Output the (X, Y) coordinate of the center of the cell containing the given text.  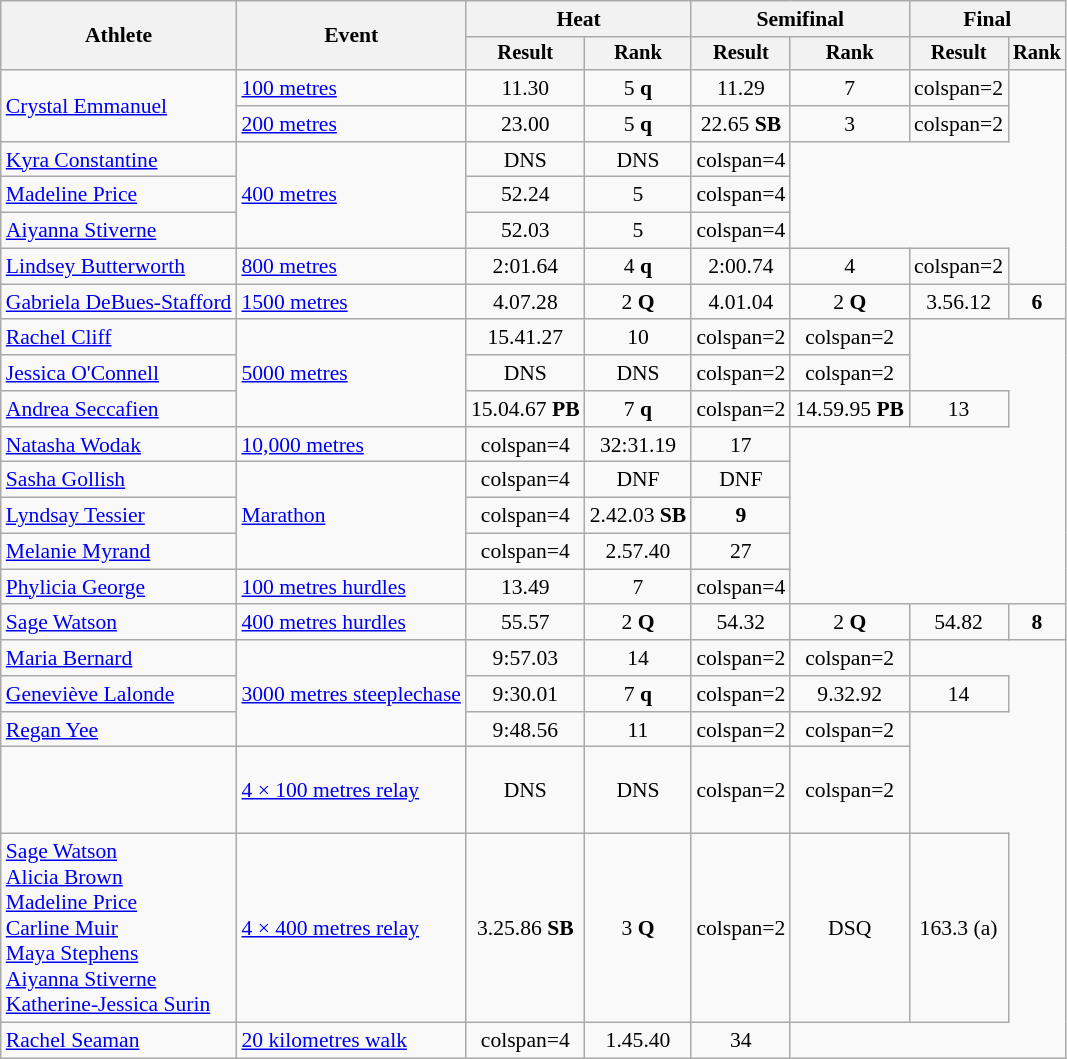
55.57 (526, 623)
17 (740, 445)
163.3 (a) (958, 928)
1.45.40 (638, 1041)
Phylicia George (119, 587)
9:57.03 (526, 658)
Madeline Price (119, 195)
Event (351, 36)
34 (740, 1041)
Sage WatsonAlicia BrownMadeline PriceCarline MuirMaya StephensAiyanna StiverneKatherine-Jessica Surin (119, 928)
Lindsey Butterworth (119, 267)
400 metres hurdles (351, 623)
54.82 (958, 623)
2.42.03 SB (638, 516)
2.57.40 (638, 552)
9.32.92 (850, 694)
Regan Yee (119, 730)
Sasha Gollish (119, 480)
400 metres (351, 196)
10,000 metres (351, 445)
Marathon (351, 516)
4 q (638, 267)
13 (958, 409)
Crystal Emmanuel (119, 106)
Gabriela DeBues-Stafford (119, 302)
Melanie Myrand (119, 552)
9:30.01 (526, 694)
3000 metres steeplechase (351, 694)
32:31.19 (638, 445)
1500 metres (351, 302)
6 (1037, 302)
15.04.67 PB (526, 409)
22.65 SB (740, 124)
800 metres (351, 267)
Jessica O'Connell (119, 373)
4 (850, 267)
100 metres hurdles (351, 587)
27 (740, 552)
Semifinal (800, 19)
9:48.56 (526, 730)
Lyndsay Tessier (119, 516)
2:00.74 (740, 267)
9 (740, 516)
Athlete (119, 36)
DSQ (850, 928)
14.59.95 PB (850, 409)
Rachel Seaman (119, 1041)
11 (638, 730)
Geneviève Lalonde (119, 694)
3.56.12 (958, 302)
4.01.04 (740, 302)
3.25.86 SB (526, 928)
Heat (578, 19)
200 metres (351, 124)
4.07.28 (526, 302)
5000 metres (351, 374)
Natasha Wodak (119, 445)
Rachel Cliff (119, 338)
20 kilometres walk (351, 1041)
Maria Bernard (119, 658)
54.32 (740, 623)
Aiyanna Stiverne (119, 231)
11.29 (740, 88)
4 × 400 metres relay (351, 928)
Final (988, 19)
52.03 (526, 231)
8 (1037, 623)
4 × 100 metres relay (351, 790)
Sage Watson (119, 623)
23.00 (526, 124)
13.49 (526, 587)
3 (850, 124)
Kyra Constantine (119, 160)
15.41.27 (526, 338)
10 (638, 338)
2:01.64 (526, 267)
11.30 (526, 88)
3 Q (638, 928)
100 metres (351, 88)
52.24 (526, 195)
Andrea Seccafien (119, 409)
